Scan for the cell matching the given text and deliver its [x, y] coordinate at center. 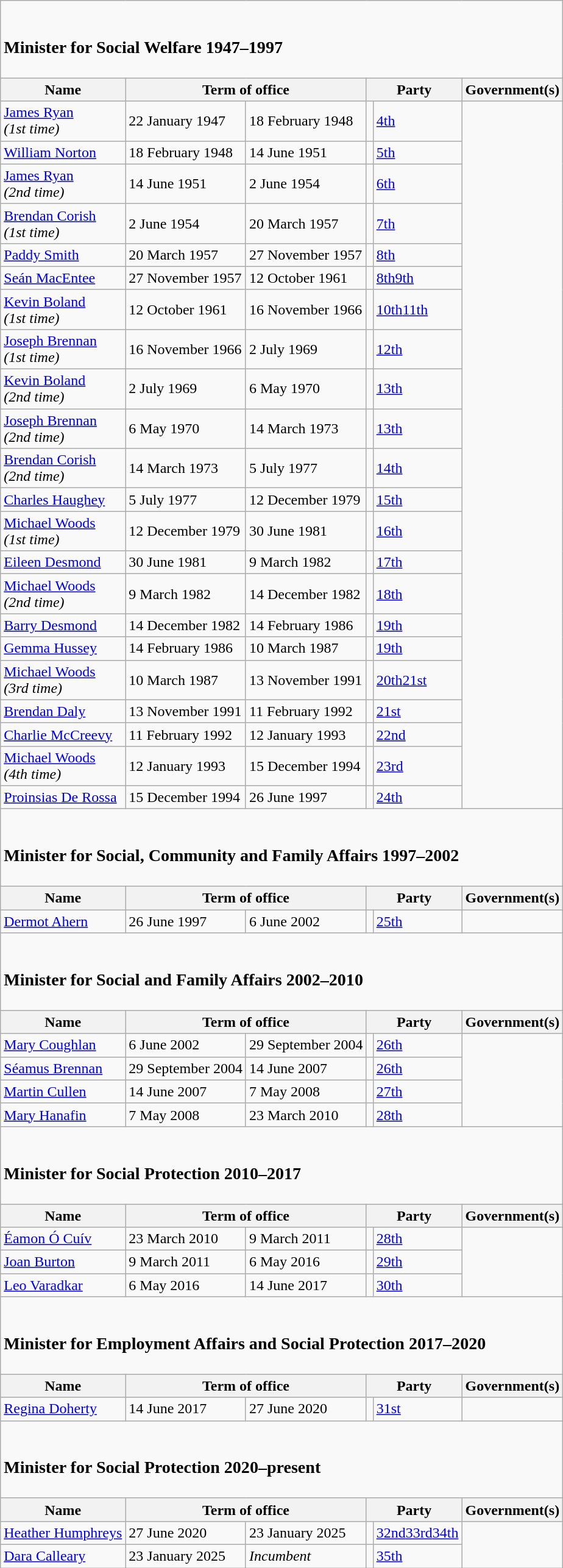
Kevin Boland(1st time) [63, 310]
25th [417, 921]
Martin Cullen [63, 1091]
Mary Hanafin [63, 1115]
10th11th [417, 310]
Brendan Corish(2nd time) [63, 468]
32nd33rd34th [417, 1533]
Minister for Social Protection 2010–2017 [281, 1165]
18th [417, 594]
Leo Varadkar [63, 1285]
14th [417, 468]
William Norton [63, 152]
27th [417, 1091]
Barry Desmond [63, 625]
Incumbent [306, 1556]
Dara Calleary [63, 1556]
Michael Woods(4th time) [63, 765]
Brendan Daly [63, 711]
Joan Burton [63, 1262]
20th21st [417, 680]
Gemma Hussey [63, 648]
4th [417, 121]
7th [417, 223]
31st [417, 1409]
Charles Haughey [63, 500]
Eileen Desmond [63, 562]
James Ryan(1st time) [63, 121]
James Ryan(2nd time) [63, 184]
Paddy Smith [63, 255]
5th [417, 152]
Michael Woods(3rd time) [63, 680]
Charlie McCreevy [63, 734]
17th [417, 562]
35th [417, 1556]
24th [417, 797]
Minister for Social Welfare 1947–1997 [281, 39]
Mary Coughlan [63, 1045]
Seán MacEntee [63, 278]
Séamus Brennan [63, 1068]
22nd [417, 734]
Minister for Employment Affairs and Social Protection 2017–2020 [281, 1336]
16th [417, 531]
22 January 1947 [186, 121]
Joseph Brennan(2nd time) [63, 429]
15th [417, 500]
30th [417, 1285]
6th [417, 184]
8th9th [417, 278]
23rd [417, 765]
Dermot Ahern [63, 921]
Michael Woods(1st time) [63, 531]
Regina Doherty [63, 1409]
Brendan Corish(1st time) [63, 223]
Michael Woods(2nd time) [63, 594]
29th [417, 1262]
Kevin Boland(2nd time) [63, 389]
Proinsias De Rossa [63, 797]
Joseph Brennan(1st time) [63, 349]
21st [417, 711]
Heather Humphreys [63, 1533]
Minister for Social Protection 2020–present [281, 1459]
Éamon Ó Cuív [63, 1239]
12th [417, 349]
Minister for Social, Community and Family Affairs 1997–2002 [281, 847]
Minister for Social and Family Affairs 2002–2010 [281, 971]
8th [417, 255]
